Return [X, Y] of the center of cell containing provided text 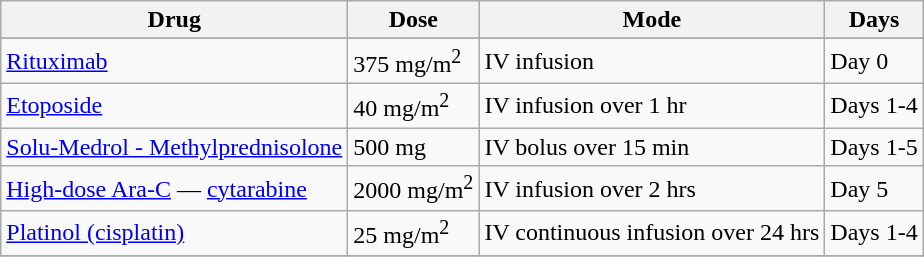
High-dose Ara-C — cytarabine [174, 188]
Days 1-5 [874, 147]
Dose [414, 20]
Mode [652, 20]
Day 0 [874, 62]
2000 mg/m2 [414, 188]
Platinol (cisplatin) [174, 234]
Rituximab [174, 62]
Etoposide [174, 106]
IV continuous infusion over 24 hrs [652, 234]
IV bolus over 15 min [652, 147]
40 mg/m2 [414, 106]
IV infusion over 2 hrs [652, 188]
IV infusion over 1 hr [652, 106]
IV infusion [652, 62]
25 mg/m2 [414, 234]
Drug [174, 20]
Day 5 [874, 188]
375 mg/m2 [414, 62]
Solu-Medrol - Methylprednisolone [174, 147]
500 mg [414, 147]
Days [874, 20]
